Locate the cell with the specified text and output its [x, y] center coordinate. 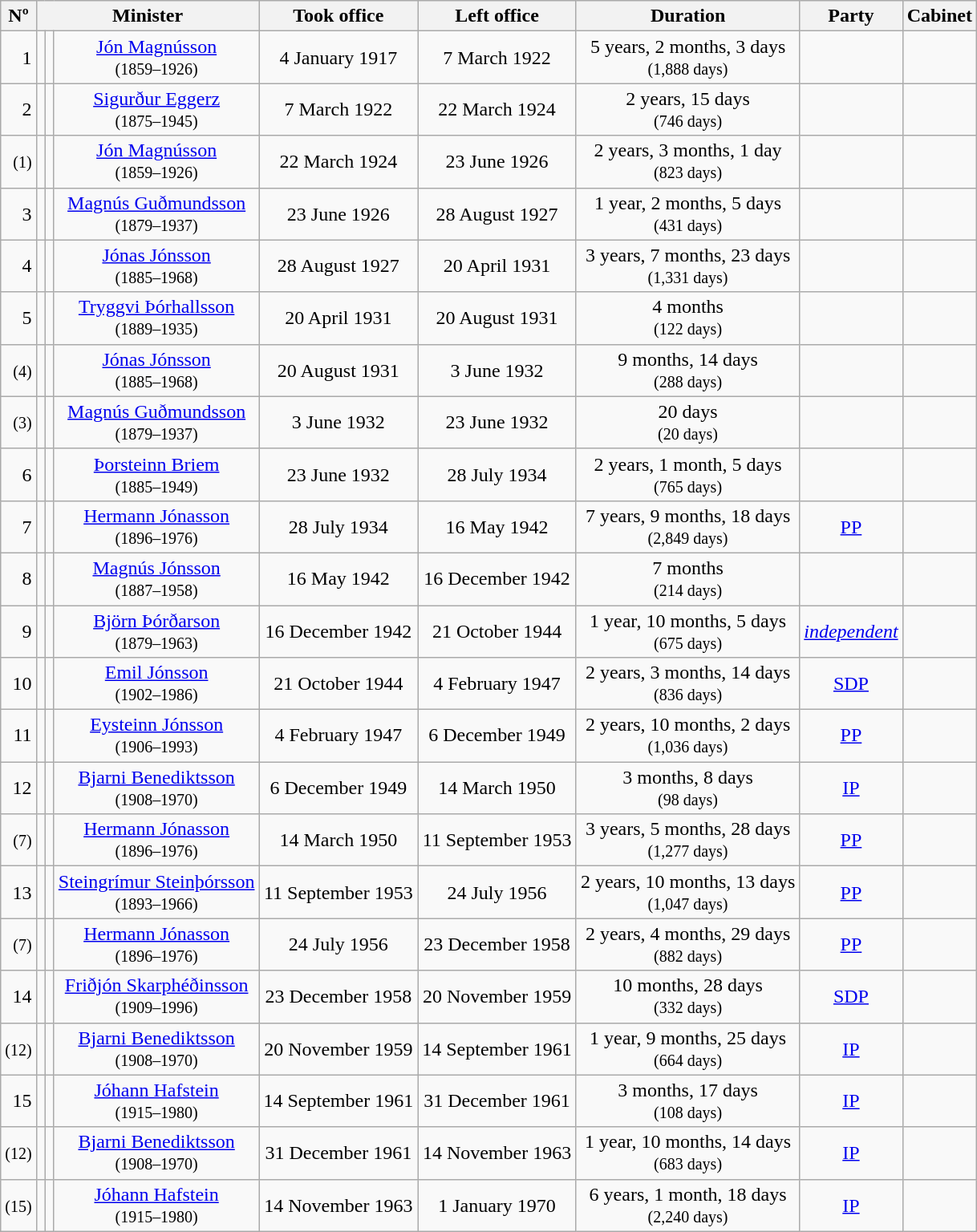
1 year, 10 months, 14 days(683 days) [687, 1153]
8 [18, 579]
5 years, 2 months, 3 days(1,888 days) [687, 58]
20 days(20 days) [687, 422]
(15) [18, 1205]
Friðjón Skarphéðinsson(1909–1996) [156, 996]
2 years, 15 days(746 days) [687, 109]
7 months(214 days) [687, 579]
3 years, 5 months, 28 days(1,277 days) [687, 841]
Emil Jónsson(1902–1986) [156, 683]
Steingrímur Steinþórsson(1893–1966) [156, 892]
1 year, 2 months, 5 days(431 days) [687, 213]
3 months, 17 days(108 days) [687, 1100]
2 [18, 109]
7 [18, 526]
(4) [18, 371]
1 [18, 58]
independent [851, 630]
Eysteinn Jónsson(1906–1993) [156, 736]
14 [18, 996]
Magnús Jónsson(1887–1958) [156, 579]
7 years, 9 months, 18 days(2,849 days) [687, 526]
Cabinet [939, 16]
12 [18, 788]
Duration [687, 16]
Nº [18, 16]
4 [18, 266]
6 [18, 475]
2 years, 10 months, 13 days(1,047 days) [687, 892]
1 January 1970 [497, 1205]
1 year, 9 months, 25 days(664 days) [687, 1049]
Took office [339, 16]
5 [18, 318]
Minister [148, 16]
9 months, 14 days(288 days) [687, 371]
3 [18, 213]
2 years, 1 month, 5 days(765 days) [687, 475]
(3) [18, 422]
Tryggvi Þórhallsson(1889–1935) [156, 318]
Björn Þórðarson(1879–1963) [156, 630]
6 years, 1 month, 18 days(2,240 days) [687, 1205]
Þorsteinn Briem(1885–1949) [156, 475]
15 [18, 1100]
Party [851, 16]
2 years, 4 months, 29 days(882 days) [687, 945]
2 years, 3 months, 1 day(823 days) [687, 162]
Sigurður Eggerz(1875–1945) [156, 109]
10 months, 28 days(332 days) [687, 996]
11 [18, 736]
4 January 1917 [339, 58]
3 years, 7 months, 23 days(1,331 days) [687, 266]
(1) [18, 162]
1 year, 10 months, 5 days(675 days) [687, 630]
13 [18, 892]
3 months, 8 days(98 days) [687, 788]
10 [18, 683]
2 years, 10 months, 2 days(1,036 days) [687, 736]
2 years, 3 months, 14 days(836 days) [687, 683]
Left office [497, 16]
4 months(122 days) [687, 318]
9 [18, 630]
